Output the (X, Y) coordinate of the center of the cell containing the given text.  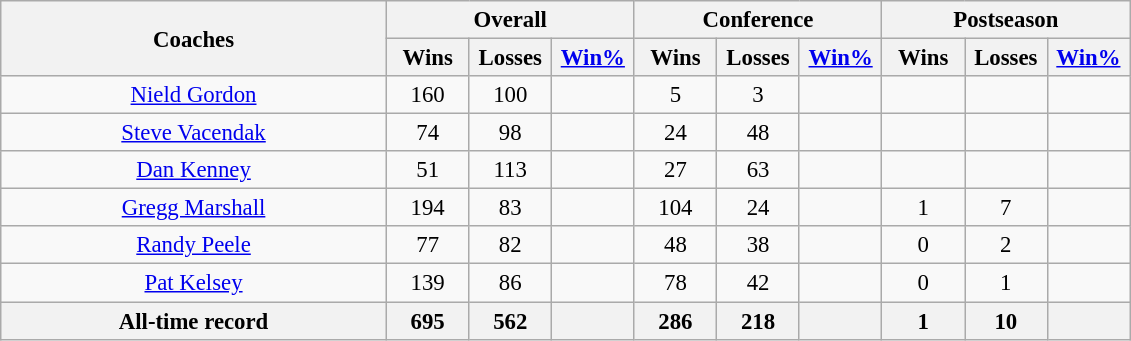
Pat Kelsey (194, 283)
695 (428, 321)
74 (428, 133)
Dan Kenney (194, 170)
160 (428, 95)
All-time record (194, 321)
100 (510, 95)
3 (758, 95)
104 (676, 208)
Postseason (1006, 20)
562 (510, 321)
38 (758, 245)
Randy Peele (194, 245)
194 (428, 208)
78 (676, 283)
7 (1006, 208)
286 (676, 321)
83 (510, 208)
51 (428, 170)
10 (1006, 321)
139 (428, 283)
27 (676, 170)
63 (758, 170)
42 (758, 283)
Overall (510, 20)
Conference (758, 20)
113 (510, 170)
98 (510, 133)
2 (1006, 245)
Steve Vacendak (194, 133)
82 (510, 245)
5 (676, 95)
Nield Gordon (194, 95)
Coaches (194, 38)
218 (758, 321)
Gregg Marshall (194, 208)
77 (428, 245)
86 (510, 283)
